Detect which cell encompasses the target text, then output its (X, Y) center coordinate. 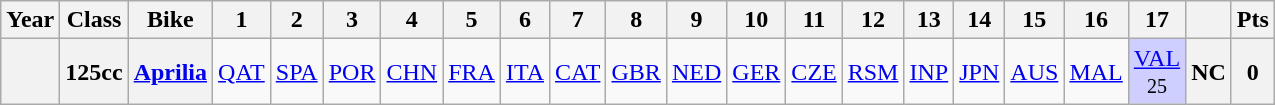
17 (1156, 20)
GER (756, 72)
Pts (1252, 20)
6 (524, 20)
Bike (170, 20)
1 (242, 20)
Year (30, 20)
15 (1034, 20)
GBR (636, 72)
13 (929, 20)
11 (814, 20)
2 (296, 20)
Class (94, 20)
FRA (472, 72)
14 (980, 20)
CAT (578, 72)
MAL (1096, 72)
10 (756, 20)
AUS (1034, 72)
8 (636, 20)
RSM (873, 72)
Aprilia (170, 72)
0 (1252, 72)
7 (578, 20)
ITA (524, 72)
CZE (814, 72)
NC (1209, 72)
VAL25 (1156, 72)
125cc (94, 72)
4 (412, 20)
QAT (242, 72)
NED (696, 72)
16 (1096, 20)
POR (352, 72)
SPA (296, 72)
3 (352, 20)
INP (929, 72)
12 (873, 20)
5 (472, 20)
9 (696, 20)
CHN (412, 72)
JPN (980, 72)
